Return [x, y] of the center of cell containing provided text 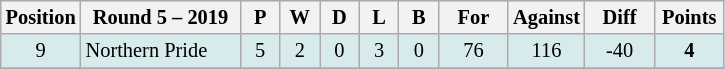
2 [300, 51]
5 [260, 51]
76 [474, 51]
D [340, 17]
Round 5 – 2019 [161, 17]
9 [41, 51]
Position [41, 17]
For [474, 17]
L [379, 17]
B [419, 17]
Northern Pride [161, 51]
Against [546, 17]
Diff [620, 17]
3 [379, 51]
-40 [620, 51]
116 [546, 51]
4 [689, 51]
Points [689, 17]
P [260, 17]
W [300, 17]
